For the text-containing cell, return its midpoint in [X, Y] coordinate format. 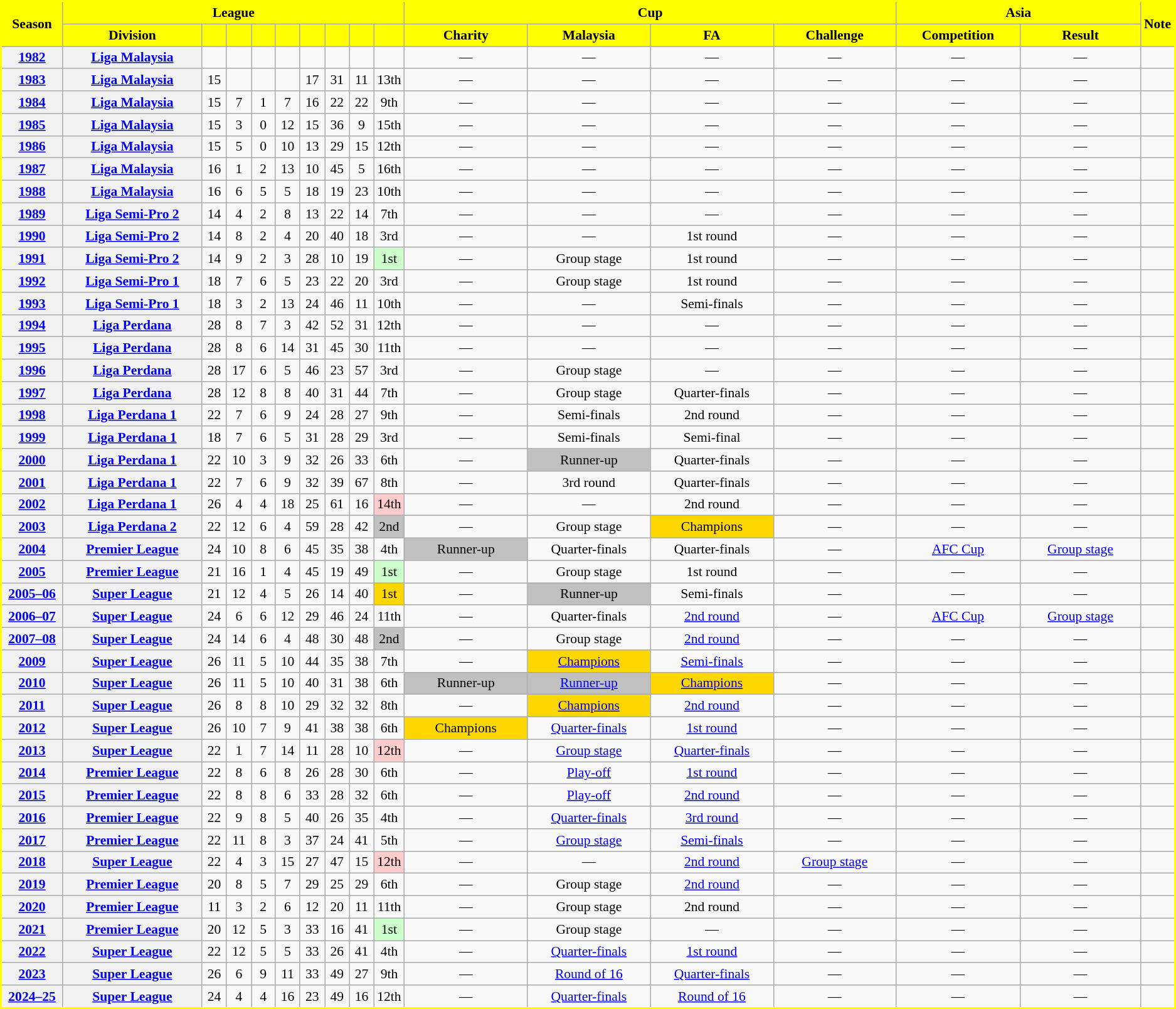
1986 [32, 147]
15th [389, 125]
1995 [32, 348]
2001 [32, 483]
1987 [32, 169]
Challenge [835, 35]
Result [1080, 35]
Malaysia [589, 35]
1985 [32, 125]
1997 [32, 393]
League [233, 13]
59 [312, 527]
Liga Perdana 2 [132, 527]
2010 [32, 683]
2020 [32, 907]
1990 [32, 237]
2021 [32, 929]
Note [1158, 24]
13th [389, 80]
2006–07 [32, 617]
Semi-final [712, 438]
1994 [32, 326]
67 [361, 483]
47 [337, 862]
2012 [32, 729]
Division [132, 35]
1998 [32, 415]
2019 [32, 885]
39 [337, 483]
2015 [32, 796]
1992 [32, 281]
2016 [32, 818]
2009 [32, 661]
2024–25 [32, 996]
57 [361, 371]
1988 [32, 192]
1991 [32, 259]
52 [337, 326]
Competition [958, 35]
2002 [32, 505]
1982 [32, 58]
2005–06 [32, 594]
2013 [32, 750]
36 [337, 125]
2018 [32, 862]
2022 [32, 952]
1996 [32, 371]
1993 [32, 304]
Cup [650, 13]
2023 [32, 974]
2014 [32, 773]
1984 [32, 102]
14th [389, 505]
2003 [32, 527]
1983 [32, 80]
2007–08 [32, 639]
Season [32, 24]
Asia [1019, 13]
2005 [32, 572]
2011 [32, 706]
37 [312, 840]
2004 [32, 550]
FA [712, 35]
1999 [32, 438]
61 [337, 505]
5th [389, 840]
16th [389, 169]
2017 [32, 840]
2000 [32, 460]
Charity [466, 35]
1989 [32, 214]
